Return (x, y) of the center of cell containing provided text 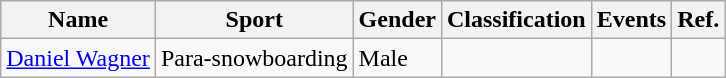
Male (397, 58)
Sport (254, 20)
Name (78, 20)
Daniel Wagner (78, 58)
Events (631, 20)
Gender (397, 20)
Para-snowboarding (254, 58)
Classification (516, 20)
Ref. (698, 20)
